Output the [X, Y] coordinate of the center of the cell containing the given text.  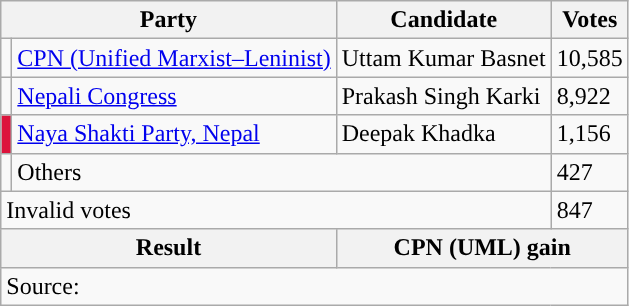
1,156 [590, 134]
CPN (Unified Marxist–Leninist) [174, 58]
CPN (UML) gain [482, 248]
Candidate [444, 20]
Party [168, 20]
Uttam Kumar Basnet [444, 58]
10,585 [590, 58]
Nepali Congress [174, 96]
Invalid votes [276, 210]
8,922 [590, 96]
Source: [315, 286]
Deepak Khadka [444, 134]
Prakash Singh Karki [444, 96]
Naya Shakti Party, Nepal [174, 134]
Result [168, 248]
Others [282, 172]
847 [590, 210]
427 [590, 172]
Votes [590, 20]
